Determine the (X, Y) coordinate at the center of the cell enclosing the given text.  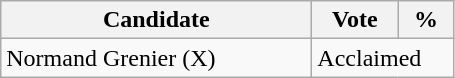
Acclaimed (383, 58)
Candidate (156, 20)
Vote (355, 20)
% (426, 20)
Normand Grenier (X) (156, 58)
